Output the [x, y] coordinate of the center of the cell containing the given text.  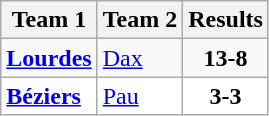
Lourdes [49, 58]
Team 1 [49, 20]
Results [226, 20]
Dax [140, 58]
Team 2 [140, 20]
13-8 [226, 58]
3-3 [226, 96]
Pau [140, 96]
Béziers [49, 96]
